Detect which cell encompasses the target text, then output its (x, y) center coordinate. 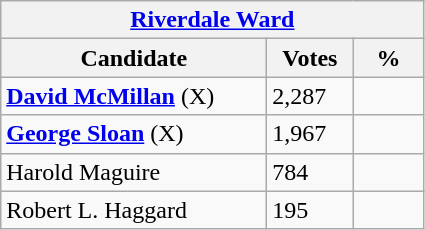
Harold Maguire (134, 172)
Riverdale Ward (212, 20)
784 (310, 172)
Robert L. Haggard (134, 210)
195 (310, 210)
David McMillan (X) (134, 96)
1,967 (310, 134)
Candidate (134, 58)
Votes (310, 58)
2,287 (310, 96)
George Sloan (X) (134, 134)
% (388, 58)
